For the text-containing cell, return its midpoint in [x, y] coordinate format. 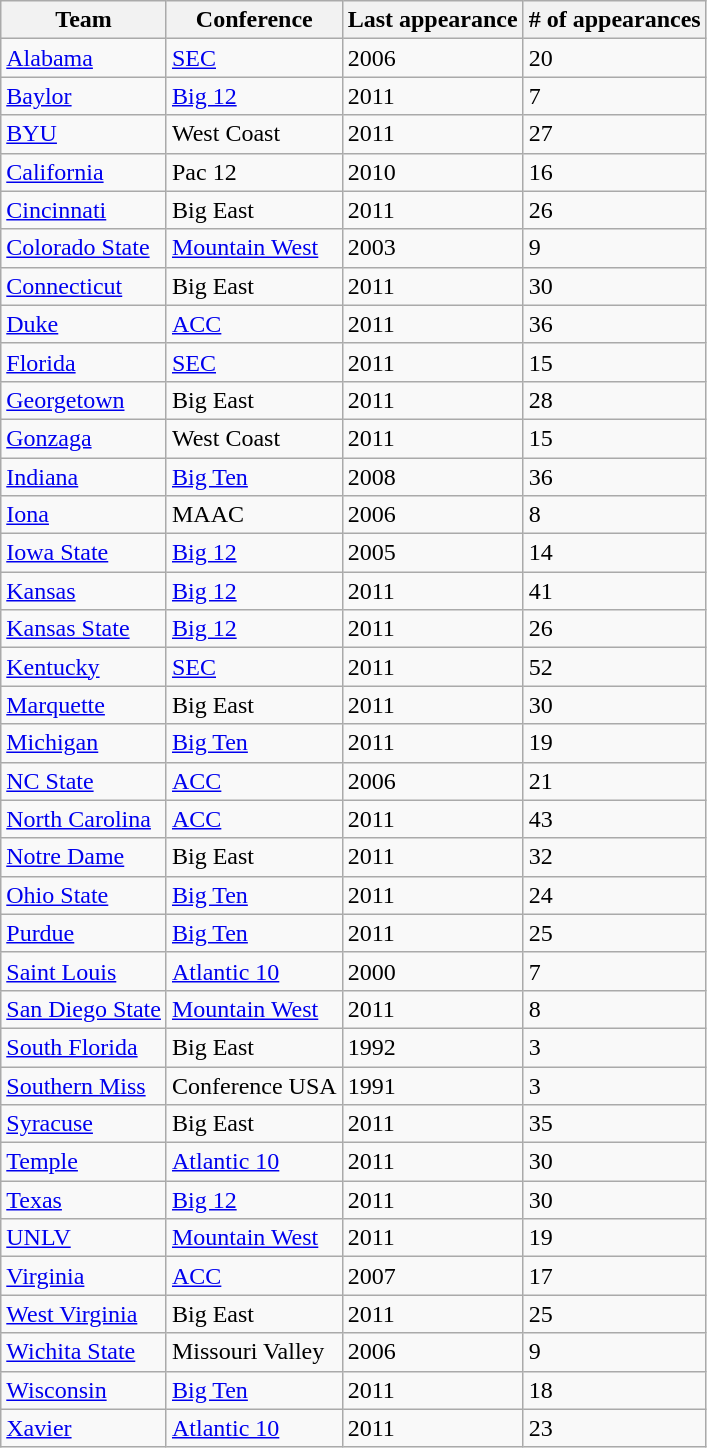
Purdue [84, 933]
Southern Miss [84, 1085]
16 [614, 172]
Duke [84, 324]
UNLV [84, 1238]
Virginia [84, 1276]
2005 [432, 553]
Alabama [84, 58]
17 [614, 1276]
NC State [84, 781]
20 [614, 58]
South Florida [84, 1047]
35 [614, 1124]
Kentucky [84, 667]
San Diego State [84, 1009]
Last appearance [432, 20]
Ohio State [84, 895]
Team [84, 20]
Wisconsin [84, 1390]
28 [614, 400]
Marquette [84, 705]
Pac 12 [254, 172]
52 [614, 667]
2003 [432, 248]
Texas [84, 1200]
27 [614, 134]
2007 [432, 1276]
Baylor [84, 96]
Georgetown [84, 400]
Gonzaga [84, 438]
Wichita State [84, 1352]
Kansas State [84, 629]
Cincinnati [84, 210]
# of appearances [614, 20]
43 [614, 819]
Connecticut [84, 286]
Iona [84, 515]
18 [614, 1390]
24 [614, 895]
14 [614, 553]
Indiana [84, 477]
BYU [84, 134]
West Virginia [84, 1314]
Conference [254, 20]
Xavier [84, 1428]
Kansas [84, 591]
Iowa State [84, 553]
1991 [432, 1085]
21 [614, 781]
California [84, 172]
MAAC [254, 515]
41 [614, 591]
1992 [432, 1047]
Temple [84, 1162]
Saint Louis [84, 971]
Syracuse [84, 1124]
Conference USA [254, 1085]
Colorado State [84, 248]
Notre Dame [84, 857]
2008 [432, 477]
2010 [432, 172]
Michigan [84, 743]
Florida [84, 362]
32 [614, 857]
2000 [432, 971]
Missouri Valley [254, 1352]
23 [614, 1428]
North Carolina [84, 819]
